Search for the cell housing the specified text and yield its [X, Y] center coordinate. 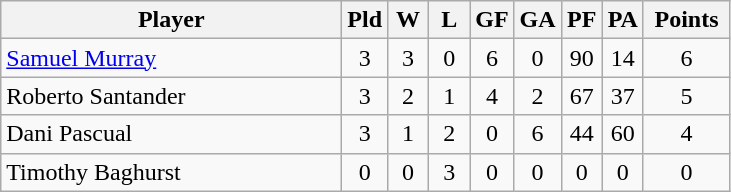
L [450, 20]
Player [172, 20]
Points [686, 20]
37 [622, 96]
W [408, 20]
67 [582, 96]
PA [622, 20]
90 [582, 58]
5 [686, 96]
GF [492, 20]
Samuel Murray [172, 58]
44 [582, 134]
14 [622, 58]
Pld [365, 20]
PF [582, 20]
60 [622, 134]
Dani Pascual [172, 134]
Timothy Baghurst [172, 172]
GA [538, 20]
Roberto Santander [172, 96]
